Capture the cell that displays the provided text and extract its (X, Y) central coordinate. 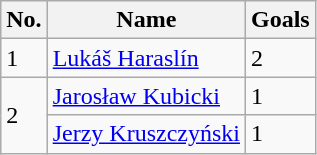
Jarosław Kubicki (146, 96)
Jerzy Kruszczyński (146, 134)
No. (24, 20)
Name (146, 20)
Lukáš Haraslín (146, 58)
Goals (280, 20)
